Extract the [x, y] coordinate from the center of the cell holding the provided text.  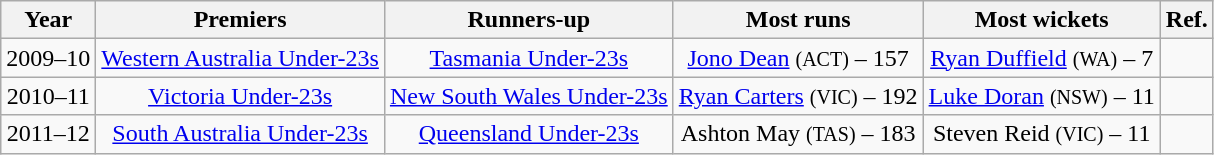
Jono Dean (ACT) – 157 [798, 58]
Tasmania Under-23s [528, 58]
New South Wales Under-23s [528, 96]
Most runs [798, 20]
Ref. [1186, 20]
Premiers [240, 20]
Queensland Under-23s [528, 134]
2011–12 [48, 134]
South Australia Under-23s [240, 134]
Western Australia Under-23s [240, 58]
Luke Doran (NSW) – 11 [1042, 96]
2010–11 [48, 96]
Ryan Duffield (WA) – 7 [1042, 58]
Steven Reid (VIC) – 11 [1042, 134]
Ryan Carters (VIC) – 192 [798, 96]
2009–10 [48, 58]
Ashton May (TAS) – 183 [798, 134]
Runners-up [528, 20]
Most wickets [1042, 20]
Victoria Under-23s [240, 96]
Year [48, 20]
